Search for the cell housing the specified text and yield its (x, y) center coordinate. 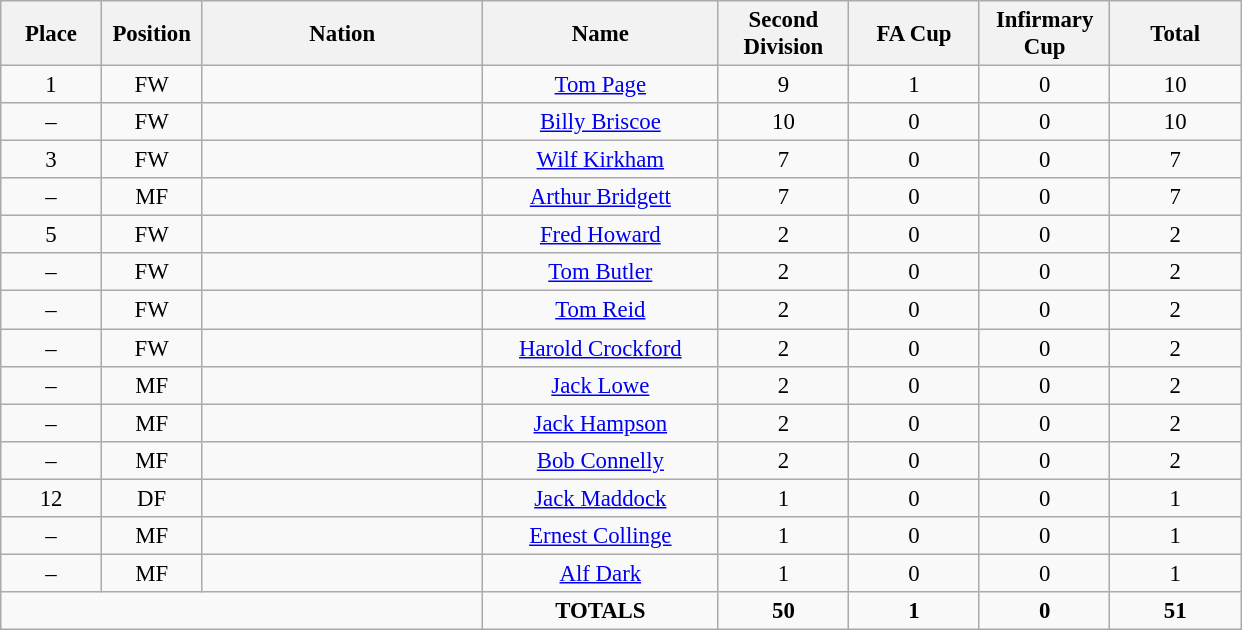
Name (601, 34)
Tom Butler (601, 273)
Infirmary Cup (1044, 34)
Place (52, 34)
50 (784, 611)
Fred Howard (601, 235)
9 (784, 85)
51 (1176, 611)
Position (152, 34)
Nation (342, 34)
Wilf Kirkham (601, 160)
Arthur Bridgett (601, 197)
FA Cup (914, 34)
TOTALS (601, 611)
Harold Crockford (601, 348)
Jack Maddock (601, 498)
Tom Reid (601, 310)
Bob Connelly (601, 460)
DF (152, 498)
5 (52, 235)
Jack Hampson (601, 423)
Total (1176, 34)
12 (52, 498)
Billy Briscoe (601, 122)
Alf Dark (601, 573)
Second Division (784, 34)
Jack Lowe (601, 385)
Ernest Collinge (601, 536)
Tom Page (601, 85)
3 (52, 160)
